Locate the cell with the specified text and output its [x, y] center coordinate. 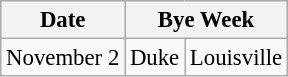
Bye Week [206, 20]
Duke [155, 58]
Date [63, 20]
Louisville [236, 58]
November 2 [63, 58]
